Find where the given text appears and provide that cell's center as [X, Y] coordinate. 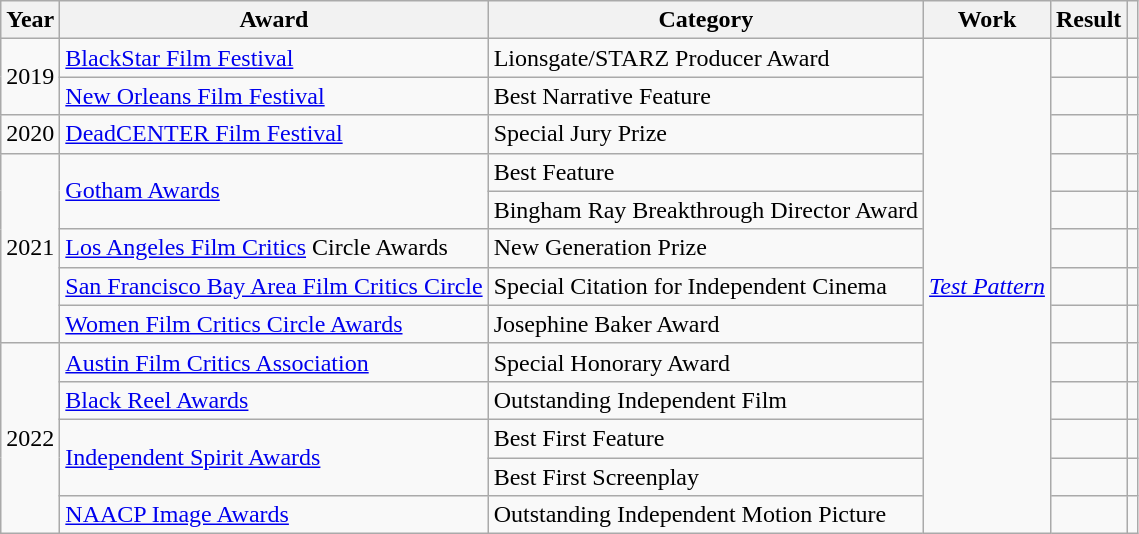
Special Jury Prize [706, 134]
Outstanding Independent Film [706, 400]
2020 [30, 134]
Category [706, 20]
Independent Spirit Awards [274, 457]
2019 [30, 77]
Special Honorary Award [706, 362]
Award [274, 20]
San Francisco Bay Area Film Critics Circle [274, 286]
Special Citation for Independent Cinema [706, 286]
Outstanding Independent Motion Picture [706, 515]
Best Feature [706, 172]
New Generation Prize [706, 248]
2022 [30, 438]
Best First Screenplay [706, 477]
Josephine Baker Award [706, 324]
Women Film Critics Circle Awards [274, 324]
Black Reel Awards [274, 400]
Year [30, 20]
Best First Feature [706, 438]
Test Pattern [988, 286]
Best Narrative Feature [706, 96]
Austin Film Critics Association [274, 362]
NAACP Image Awards [274, 515]
Lionsgate/STARZ Producer Award [706, 58]
Result [1088, 20]
Los Angeles Film Critics Circle Awards [274, 248]
2021 [30, 248]
Gotham Awards [274, 191]
BlackStar Film Festival [274, 58]
Work [988, 20]
New Orleans Film Festival [274, 96]
Bingham Ray Breakthrough Director Award [706, 210]
DeadCENTER Film Festival [274, 134]
